Extract the (X, Y) coordinate from the center of the cell holding the provided text.  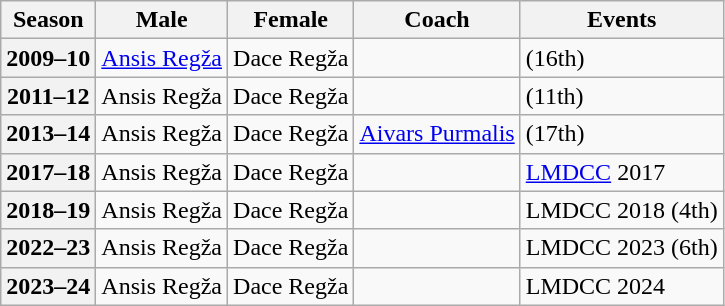
LMDCC 2017 (622, 172)
Coach (437, 20)
Female (291, 20)
2018–19 (48, 210)
(11th) (622, 96)
2013–14 (48, 134)
Season (48, 20)
2023–24 (48, 286)
(16th) (622, 58)
2022–23 (48, 248)
Events (622, 20)
2009–10 (48, 58)
LMDCC 2018 (4th) (622, 210)
(17th) (622, 134)
2017–18 (48, 172)
LMDCC 2024 (622, 286)
LMDCC 2023 (6th) (622, 248)
Male (162, 20)
2011–12 (48, 96)
Aivars Purmalis (437, 134)
